Provide the (X, Y) coordinate of the cell's center where the given text is located.  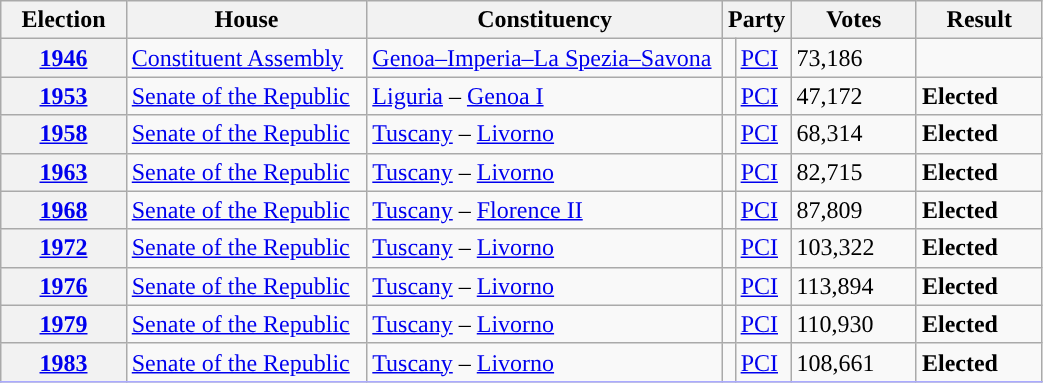
1968 (64, 210)
Election (64, 20)
1946 (64, 58)
1983 (64, 362)
Result (979, 20)
Tuscany – Florence II (545, 210)
82,715 (854, 172)
1979 (64, 324)
110,930 (854, 324)
Constituency (545, 20)
1958 (64, 134)
68,314 (854, 134)
47,172 (854, 96)
1972 (64, 248)
113,894 (854, 286)
Genoa–Imperia–La Spezia–Savona (545, 58)
Party (756, 20)
Liguria – Genoa I (545, 96)
87,809 (854, 210)
Constituent Assembly (246, 58)
1953 (64, 96)
103,322 (854, 248)
Votes (854, 20)
House (246, 20)
73,186 (854, 58)
108,661 (854, 362)
1963 (64, 172)
1976 (64, 286)
